For the text-containing cell, return its midpoint in [X, Y] coordinate format. 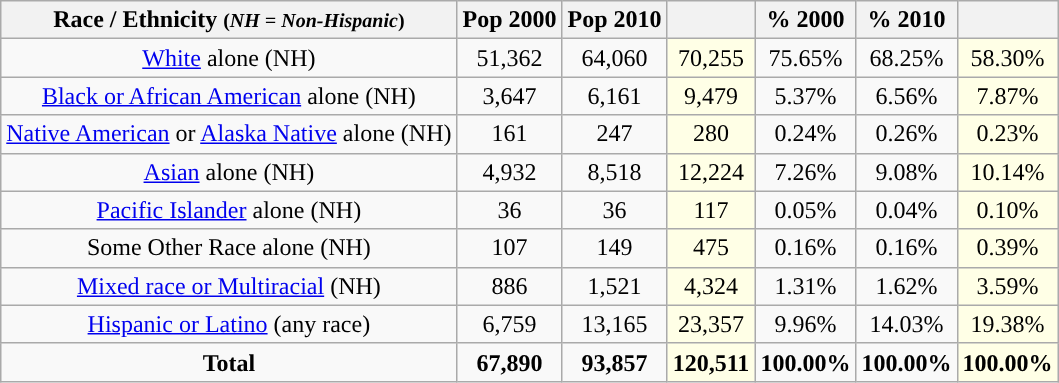
9.08% [906, 172]
7.87% [1008, 96]
13,165 [614, 324]
9,479 [711, 96]
58.30% [1008, 58]
247 [614, 134]
Native American or Alaska Native alone (NH) [229, 134]
Black or African American alone (NH) [229, 96]
Some Other Race alone (NH) [229, 248]
% 2010 [906, 20]
6,759 [510, 324]
12,224 [711, 172]
75.65% [806, 58]
Mixed race or Multiracial (NH) [229, 286]
107 [510, 248]
0.26% [906, 134]
Pacific Islander alone (NH) [229, 210]
1.31% [806, 286]
280 [711, 134]
475 [711, 248]
1,521 [614, 286]
23,357 [711, 324]
White alone (NH) [229, 58]
51,362 [510, 58]
Total [229, 362]
117 [711, 210]
7.26% [806, 172]
Pop 2010 [614, 20]
8,518 [614, 172]
Pop 2000 [510, 20]
0.05% [806, 210]
19.38% [1008, 324]
64,060 [614, 58]
0.39% [1008, 248]
4,324 [711, 286]
6.56% [906, 96]
10.14% [1008, 172]
4,932 [510, 172]
886 [510, 286]
0.04% [906, 210]
3.59% [1008, 286]
Race / Ethnicity (NH = Non-Hispanic) [229, 20]
1.62% [906, 286]
9.96% [806, 324]
161 [510, 134]
% 2000 [806, 20]
120,511 [711, 362]
0.23% [1008, 134]
70,255 [711, 58]
Hispanic or Latino (any race) [229, 324]
0.24% [806, 134]
68.25% [906, 58]
0.10% [1008, 210]
149 [614, 248]
5.37% [806, 96]
14.03% [906, 324]
67,890 [510, 362]
93,857 [614, 362]
6,161 [614, 96]
3,647 [510, 96]
Asian alone (NH) [229, 172]
